Provide the [X, Y] coordinate of the cell's center where the given text is located.  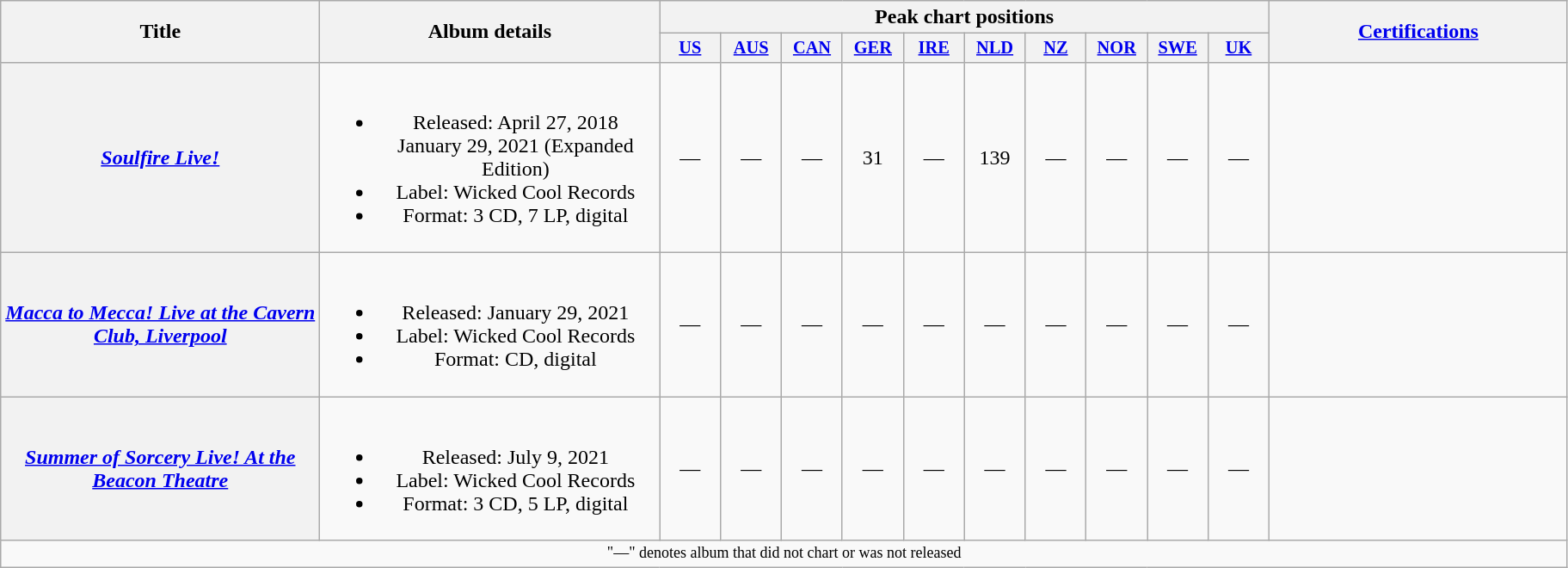
Album details [490, 32]
Title [160, 32]
GER [872, 48]
"—" denotes album that did not chart or was not released [784, 554]
Released: July 9, 2021Label: Wicked Cool RecordsFormat: 3 CD, 5 LP, digital [490, 468]
CAN [812, 48]
Summer of Sorcery Live! At the Beacon Theatre [160, 468]
Macca to Mecca! Live at the Cavern Club, Liverpool [160, 325]
NZ [1056, 48]
Released: January 29, 2021Label: Wicked Cool RecordsFormat: CD, digital [490, 325]
UK [1239, 48]
Peak chart positions [965, 17]
IRE [934, 48]
139 [994, 157]
NLD [994, 48]
Soulfire Live! [160, 157]
NOR [1116, 48]
SWE [1178, 48]
Certifications [1417, 32]
AUS [752, 48]
Released: April 27, 2018January 29, 2021 (Expanded Edition)Label: Wicked Cool RecordsFormat: 3 CD, 7 LP, digital [490, 157]
31 [872, 157]
US [690, 48]
